Return [x, y] of the center of cell containing provided text 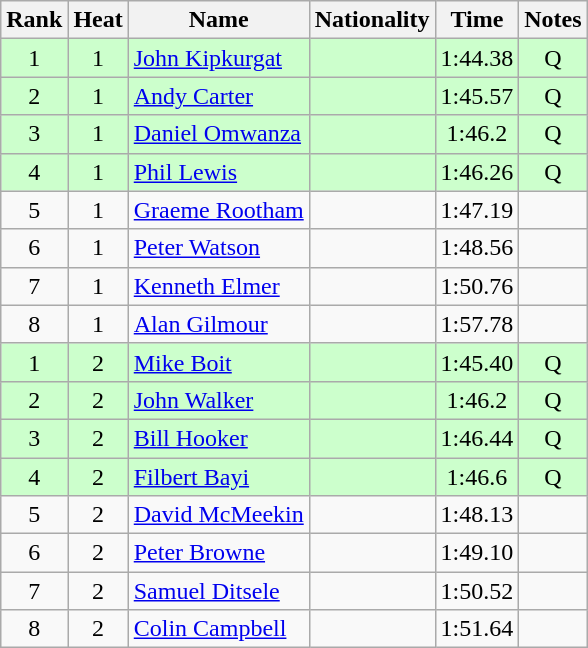
Kenneth Elmer [218, 286]
Peter Browne [218, 553]
1:46.6 [477, 477]
1:51.64 [477, 629]
1:45.40 [477, 362]
1:48.56 [477, 248]
1:46.44 [477, 438]
Name [218, 20]
Colin Campbell [218, 629]
1:50.52 [477, 591]
1:48.13 [477, 515]
Peter Watson [218, 248]
1:46.26 [477, 172]
John Kipkurgat [218, 58]
1:47.19 [477, 210]
1:44.38 [477, 58]
Daniel Omwanza [218, 134]
1:45.57 [477, 96]
Andy Carter [218, 96]
Bill Hooker [218, 438]
Mike Boit [218, 362]
Filbert Bayi [218, 477]
Heat [98, 20]
Time [477, 20]
Notes [553, 20]
1:50.76 [477, 286]
Nationality [372, 20]
1:49.10 [477, 553]
Samuel Ditsele [218, 591]
David McMeekin [218, 515]
Alan Gilmour [218, 324]
Rank [34, 20]
1:57.78 [477, 324]
John Walker [218, 400]
Phil Lewis [218, 172]
Graeme Rootham [218, 210]
